From the cell containing the given text, extract its center point as (X, Y) coordinate. 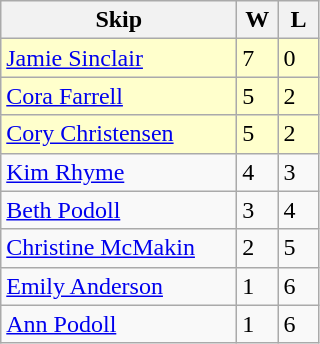
Jamie Sinclair (119, 58)
Cora Farrell (119, 96)
W (258, 20)
Cory Christensen (119, 134)
Kim Rhyme (119, 172)
L (298, 20)
Emily Anderson (119, 286)
Beth Podoll (119, 210)
Skip (119, 20)
0 (298, 58)
Christine McMakin (119, 248)
Ann Podoll (119, 324)
7 (258, 58)
